Detect which cell encompasses the target text, then output its (x, y) center coordinate. 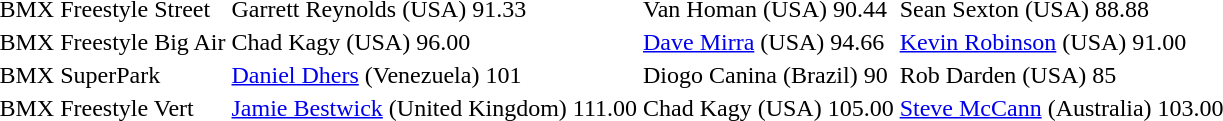
Dave Mirra (USA) 94.66 (769, 42)
Diogo Canina (Brazil) 90 (769, 75)
Chad Kagy (USA) 96.00 (434, 42)
Daniel Dhers (Venezuela) 101 (434, 75)
